Capture the cell that displays the provided text and extract its (x, y) central coordinate. 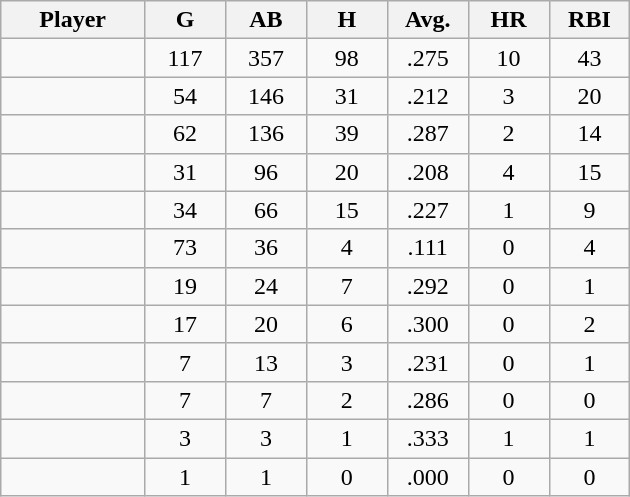
357 (266, 58)
117 (186, 58)
.287 (428, 134)
.111 (428, 248)
24 (266, 286)
146 (266, 96)
.333 (428, 438)
RBI (590, 20)
73 (186, 248)
17 (186, 324)
10 (508, 58)
9 (590, 210)
96 (266, 172)
6 (346, 324)
.227 (428, 210)
HR (508, 20)
43 (590, 58)
66 (266, 210)
.300 (428, 324)
36 (266, 248)
.212 (428, 96)
.208 (428, 172)
G (186, 20)
Player (73, 20)
19 (186, 286)
.292 (428, 286)
.286 (428, 400)
13 (266, 362)
34 (186, 210)
14 (590, 134)
136 (266, 134)
AB (266, 20)
54 (186, 96)
H (346, 20)
98 (346, 58)
.000 (428, 477)
.275 (428, 58)
.231 (428, 362)
62 (186, 134)
39 (346, 134)
Avg. (428, 20)
